Identify which cell holds the provided text, then report its [X, Y] central coordinate. 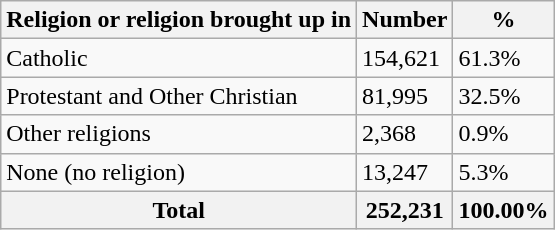
61.3% [504, 58]
Religion or religion brought up in [179, 20]
None (no religion) [179, 172]
5.3% [504, 172]
81,995 [405, 96]
Catholic [179, 58]
13,247 [405, 172]
Number [405, 20]
0.9% [504, 134]
Other religions [179, 134]
2,368 [405, 134]
252,231 [405, 210]
100.00% [504, 210]
Total [179, 210]
32.5% [504, 96]
% [504, 20]
Protestant and Other Christian [179, 96]
154,621 [405, 58]
